From the cell containing the given text, extract its center point as [x, y] coordinate. 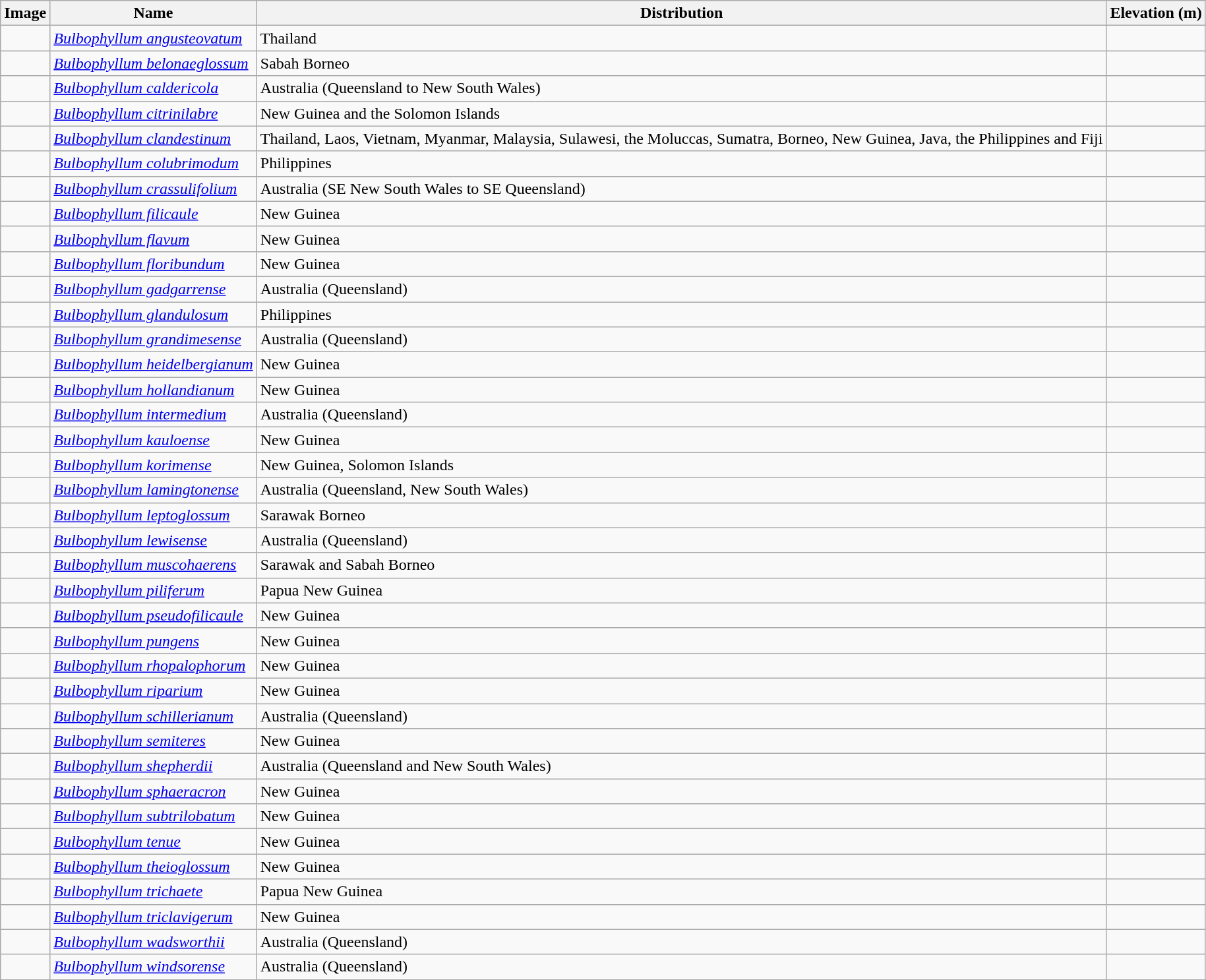
Bulbophyllum pseudofilicaule [153, 615]
Bulbophyllum wadsworthii [153, 942]
Bulbophyllum lamingtonense [153, 490]
Bulbophyllum schillerianum [153, 716]
Bulbophyllum semiteres [153, 741]
Australia (Queensland, New South Wales) [682, 490]
Bulbophyllum theioglossum [153, 867]
Bulbophyllum pungens [153, 640]
Image [25, 13]
Name [153, 13]
Australia (SE New South Wales to SE Queensland) [682, 189]
Bulbophyllum triclavigerum [153, 917]
Bulbophyllum leptoglossum [153, 515]
Bulbophyllum muscohaerens [153, 565]
Bulbophyllum rhopalophorum [153, 665]
Bulbophyllum kauloense [153, 440]
Bulbophyllum filicaule [153, 214]
Bulbophyllum clandestinum [153, 138]
Thailand [682, 38]
Bulbophyllum grandimesense [153, 340]
Bulbophyllum riparium [153, 690]
Bulbophyllum citrinilabre [153, 113]
Distribution [682, 13]
Bulbophyllum flavum [153, 239]
Bulbophyllum sphaeracron [153, 791]
Bulbophyllum glandulosum [153, 315]
Bulbophyllum floribundum [153, 264]
Bulbophyllum korimense [153, 465]
Sabah Borneo [682, 63]
Thailand, Laos, Vietnam, Myanmar, Malaysia, Sulawesi, the Moluccas, Sumatra, Borneo, New Guinea, Java, the Philippines and Fiji [682, 138]
Bulbophyllum crassulifolium [153, 189]
Bulbophyllum piliferum [153, 590]
Bulbophyllum hollandianum [153, 390]
Bulbophyllum subtrilobatum [153, 816]
Sarawak and Sabah Borneo [682, 565]
Bulbophyllum heidelbergianum [153, 365]
Bulbophyllum windsorense [153, 967]
New Guinea, Solomon Islands [682, 465]
Bulbophyllum intermedium [153, 415]
Bulbophyllum belonaeglossum [153, 63]
Australia (Queensland to New South Wales) [682, 88]
Bulbophyllum colubrimodum [153, 164]
Bulbophyllum lewisense [153, 540]
Bulbophyllum gadgarrense [153, 289]
Bulbophyllum trichaete [153, 892]
Sarawak Borneo [682, 515]
Elevation (m) [1156, 13]
Australia (Queensland and New South Wales) [682, 766]
New Guinea and the Solomon Islands [682, 113]
Bulbophyllum tenue [153, 842]
Bulbophyllum caldericola [153, 88]
Bulbophyllum angusteovatum [153, 38]
Bulbophyllum shepherdii [153, 766]
